Identify which cell holds the provided text, then report its [x, y] central coordinate. 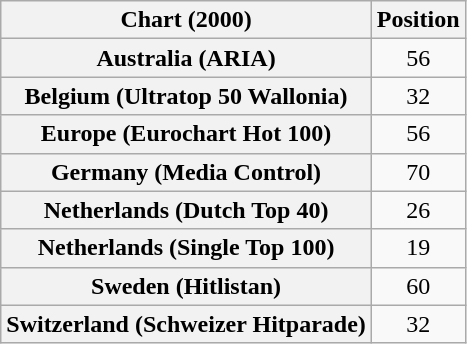
Australia (ARIA) [186, 58]
19 [418, 248]
70 [418, 172]
Europe (Eurochart Hot 100) [186, 134]
Germany (Media Control) [186, 172]
Netherlands (Single Top 100) [186, 248]
Position [418, 20]
60 [418, 286]
Sweden (Hitlistan) [186, 286]
Netherlands (Dutch Top 40) [186, 210]
26 [418, 210]
Switzerland (Schweizer Hitparade) [186, 324]
Chart (2000) [186, 20]
Belgium (Ultratop 50 Wallonia) [186, 96]
